Provide the [x, y] coordinate of the cell's center where the given text is located.  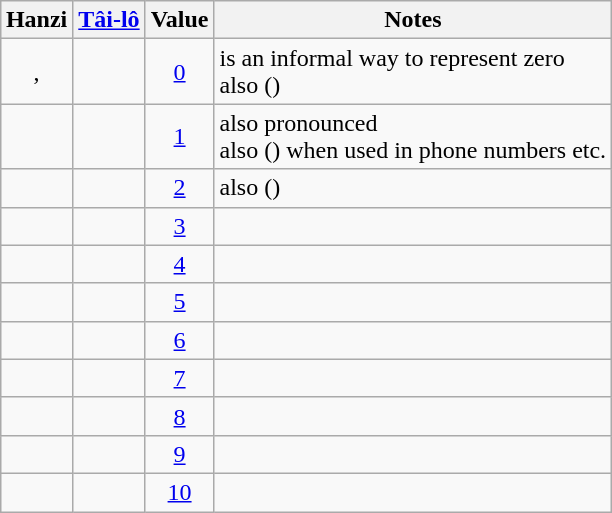
2 [180, 188]
Hanzi [36, 20]
3 [180, 226]
4 [180, 264]
is an informal way to represent zeroalso () [413, 72]
8 [180, 416]
also pronounced also () when used in phone numbers etc. [413, 136]
also () [413, 188]
6 [180, 340]
5 [180, 302]
Tâi-lô [109, 20]
, [36, 72]
7 [180, 378]
9 [180, 454]
0 [180, 72]
10 [180, 492]
Notes [413, 20]
Value [180, 20]
1 [180, 136]
